Search for the cell housing the specified text and yield its (x, y) center coordinate. 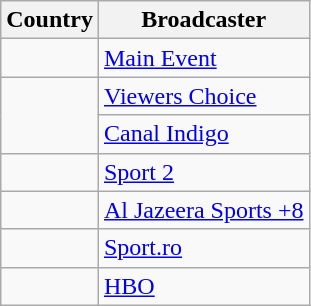
Al Jazeera Sports +8 (204, 210)
Sport 2 (204, 172)
Country (50, 20)
Viewers Choice (204, 96)
Main Event (204, 58)
HBO (204, 286)
Sport.ro (204, 248)
Broadcaster (204, 20)
Canal Indigo (204, 134)
